Pinpoint the cell where the given text exists, returning its [x, y] midpoint coordinate. 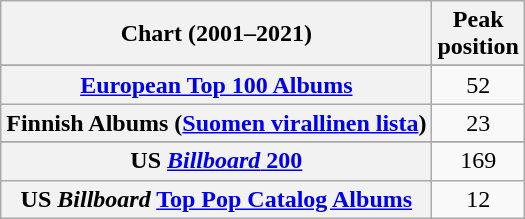
European Top 100 Albums [216, 85]
Chart (2001–2021) [216, 34]
Finnish Albums (Suomen virallinen lista) [216, 123]
US Billboard Top Pop Catalog Albums [216, 199]
12 [478, 199]
Peakposition [478, 34]
23 [478, 123]
169 [478, 161]
52 [478, 85]
US Billboard 200 [216, 161]
